Identify which cell holds the provided text, then report its [x, y] central coordinate. 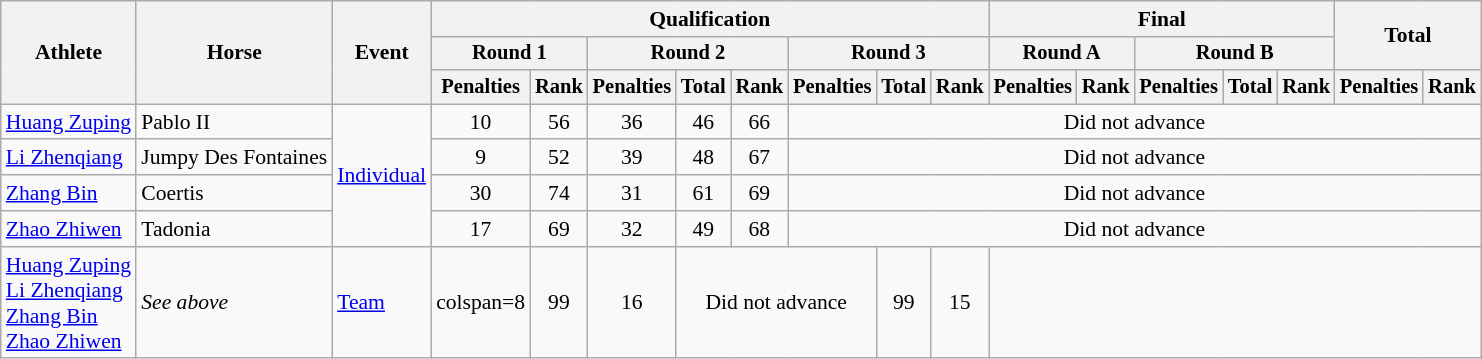
Round B [1234, 54]
Team [382, 303]
Round 3 [888, 54]
32 [632, 229]
Zhang Bin [68, 193]
Round A [1062, 54]
Round 2 [688, 54]
Final [1162, 19]
Coertis [234, 193]
39 [632, 158]
Round 1 [510, 54]
Qualification [710, 19]
Jumpy Des Fontaines [234, 158]
Zhao Zhiwen [68, 229]
61 [704, 193]
9 [480, 158]
10 [480, 122]
See above [234, 303]
48 [704, 158]
17 [480, 229]
Huang ZupingLi ZhenqiangZhang BinZhao Zhiwen [68, 303]
56 [559, 122]
Li Zhenqiang [68, 158]
Horse [234, 52]
Huang Zuping [68, 122]
30 [480, 193]
Tadonia [234, 229]
66 [760, 122]
Athlete [68, 52]
52 [559, 158]
36 [632, 122]
46 [704, 122]
49 [704, 229]
15 [960, 303]
74 [559, 193]
16 [632, 303]
Pablo II [234, 122]
67 [760, 158]
Event [382, 52]
31 [632, 193]
colspan=8 [480, 303]
Individual [382, 175]
68 [760, 229]
